For the text-containing cell, return its midpoint in [x, y] coordinate format. 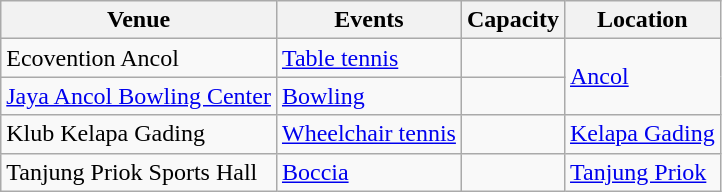
Bowling [368, 96]
Ecovention Ancol [139, 58]
Ancol [642, 77]
Table tennis [368, 58]
Jaya Ancol Bowling Center [139, 96]
Tanjung Priok Sports Hall [139, 172]
Events [368, 20]
Klub Kelapa Gading [139, 134]
Capacity [512, 20]
Boccia [368, 172]
Tanjung Priok [642, 172]
Wheelchair tennis [368, 134]
Kelapa Gading [642, 134]
Venue [139, 20]
Location [642, 20]
